Locate the cell with the specified text and output its (X, Y) center coordinate. 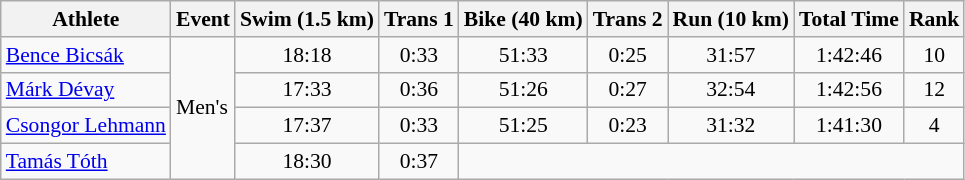
Total Time (849, 19)
Csongor Lehmann (86, 126)
Bike (40 km) (524, 19)
Event (203, 19)
0:25 (628, 55)
Athlete (86, 19)
Tamás Tóth (86, 162)
4 (934, 126)
31:32 (731, 126)
1:41:30 (849, 126)
51:33 (524, 55)
12 (934, 90)
Trans 1 (419, 19)
32:54 (731, 90)
0:23 (628, 126)
Trans 2 (628, 19)
0:36 (419, 90)
31:57 (731, 55)
17:33 (307, 90)
18:30 (307, 162)
10 (934, 55)
51:26 (524, 90)
Men's (203, 108)
18:18 (307, 55)
0:37 (419, 162)
1:42:46 (849, 55)
51:25 (524, 126)
Run (10 km) (731, 19)
17:37 (307, 126)
Bence Bicsák (86, 55)
Rank (934, 19)
Swim (1.5 km) (307, 19)
1:42:56 (849, 90)
0:27 (628, 90)
Márk Dévay (86, 90)
